Return (x, y) of the center of cell containing provided text 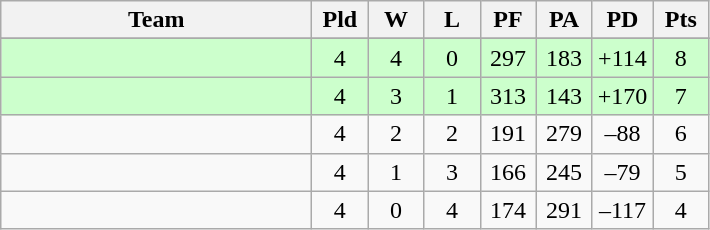
–88 (622, 134)
279 (564, 134)
245 (564, 172)
Pts (681, 20)
313 (508, 96)
+114 (622, 58)
6 (681, 134)
–117 (622, 210)
7 (681, 96)
–79 (622, 172)
291 (564, 210)
L (452, 20)
5 (681, 172)
166 (508, 172)
297 (508, 58)
PF (508, 20)
+170 (622, 96)
PD (622, 20)
Team (156, 20)
Pld (340, 20)
174 (508, 210)
8 (681, 58)
191 (508, 134)
183 (564, 58)
W (396, 20)
143 (564, 96)
PA (564, 20)
